Provide the [X, Y] coordinate of the cell's center where the given text is located.  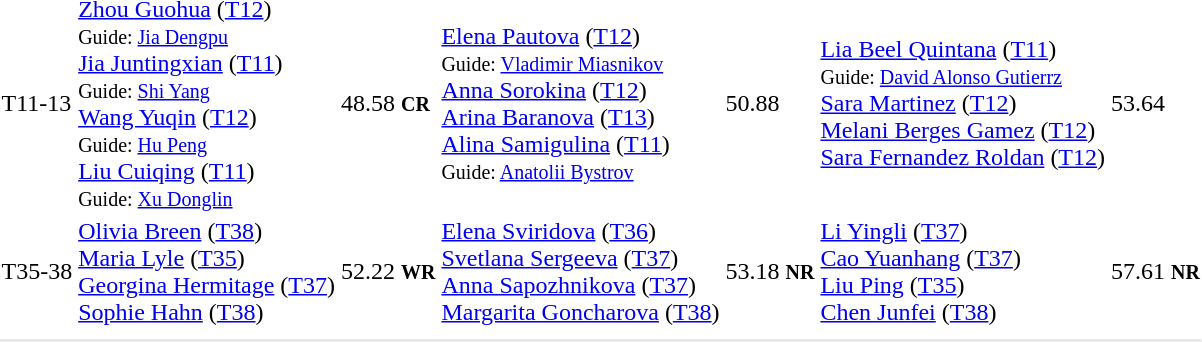
Olivia Breen (T38)Maria Lyle (T35)Georgina Hermitage (T37)Sophie Hahn (T38) [207, 272]
T35-38 [37, 272]
Elena Sviridova (T36)Svetlana Sergeeva (T37)Anna Sapozhnikova (T37)Margarita Goncharova (T38) [580, 272]
57.61 NR [1156, 272]
Li Yingli (T37)Cao Yuanhang (T37)Liu Ping (T35)Chen Junfei (T38) [963, 272]
52.22 WR [388, 272]
53.18 NR [770, 272]
